Return (X, Y) of the center of cell containing provided text 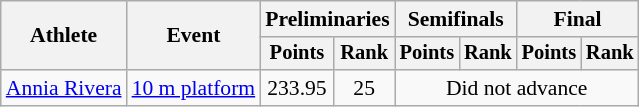
Annia Rivera (64, 88)
10 m platform (194, 88)
Event (194, 36)
Athlete (64, 36)
Did not advance (517, 88)
233.95 (297, 88)
Semifinals (456, 19)
Final (578, 19)
25 (364, 88)
Preliminaries (327, 19)
